Output the [X, Y] coordinate of the center of the cell containing the given text.  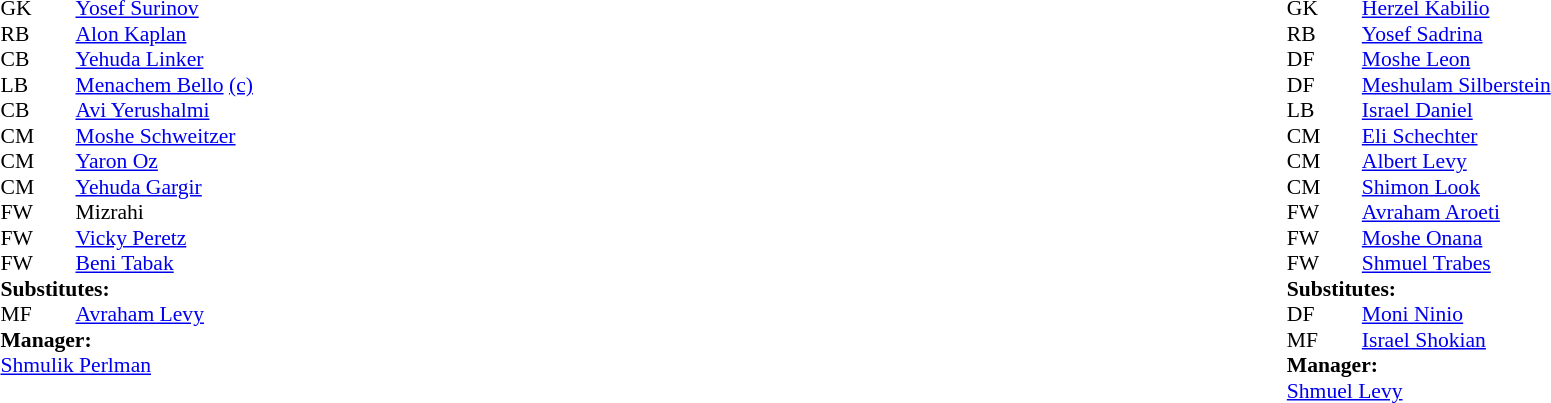
Moshe Schweitzer [164, 136]
Menachem Bello (c) [164, 85]
Beni Tabak [164, 263]
Meshulam Silberstein [1456, 85]
Albert Levy [1456, 161]
Avraham Aroeti [1456, 213]
Shmulik Perlman [126, 365]
Eli Schechter [1456, 136]
Avi Yerushalmi [164, 111]
Israel Daniel [1456, 111]
Alon Kaplan [164, 34]
Vicky Peretz [164, 238]
Mizrahi [164, 213]
Moshe Onana [1456, 238]
Shmuel Trabes [1456, 263]
Avraham Levy [164, 315]
Moni Ninio [1456, 315]
Moshe Leon [1456, 59]
Yosef Sadrina [1456, 34]
Yehuda Linker [164, 59]
Yehuda Gargir [164, 187]
Yaron Oz [164, 161]
Shimon Look [1456, 187]
Israel Shokian [1456, 340]
